Return the (X, Y) coordinate for the center point of the cell that contains the specified text.  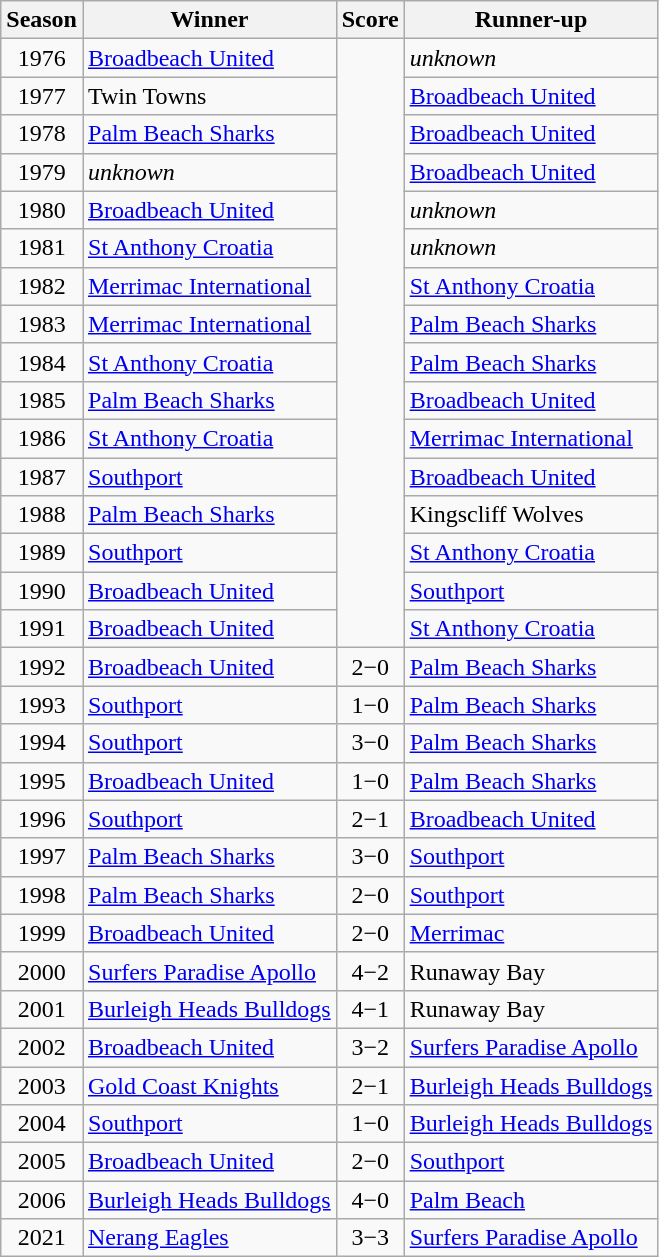
2000 (42, 971)
1996 (42, 819)
1987 (42, 477)
1990 (42, 591)
Winner (209, 20)
2004 (42, 1124)
Kingscliff Wolves (531, 515)
1985 (42, 400)
1978 (42, 134)
1981 (42, 248)
Merrimac (531, 933)
2006 (42, 1200)
1976 (42, 58)
2021 (42, 1238)
1993 (42, 705)
1983 (42, 324)
Season (42, 20)
Twin Towns (209, 96)
1982 (42, 286)
3−3 (370, 1238)
2002 (42, 1047)
Score (370, 20)
4−2 (370, 971)
Gold Coast Knights (209, 1085)
1986 (42, 438)
1977 (42, 96)
4−0 (370, 1200)
1991 (42, 629)
1997 (42, 857)
1984 (42, 362)
2003 (42, 1085)
1979 (42, 172)
1994 (42, 743)
1999 (42, 933)
Palm Beach (531, 1200)
2005 (42, 1162)
1980 (42, 210)
1995 (42, 781)
1988 (42, 515)
1992 (42, 667)
Runner-up (531, 20)
Nerang Eagles (209, 1238)
2001 (42, 1009)
3−2 (370, 1047)
4−1 (370, 1009)
1989 (42, 553)
1998 (42, 895)
